Locate the cell with the specified text and output its (X, Y) center coordinate. 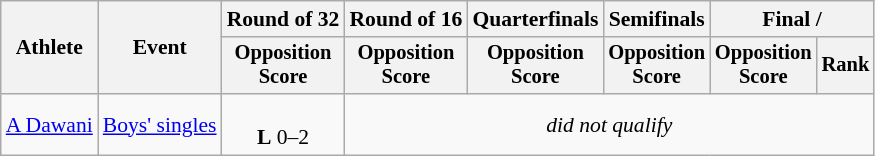
Round of 32 (284, 19)
Athlete (50, 48)
did not qualify (609, 124)
Rank (846, 66)
A Dawani (50, 124)
L 0–2 (284, 124)
Event (160, 48)
Boys' singles (160, 124)
Quarterfinals (535, 19)
Round of 16 (406, 19)
Final / (792, 19)
Semifinals (656, 19)
